Return (x, y) of the center of cell containing provided text 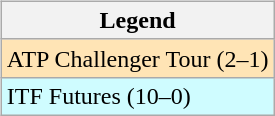
ITF Futures (10–0) (138, 96)
ATP Challenger Tour (2–1) (138, 58)
Legend (138, 20)
